From the cell containing the given text, extract its center point as (X, Y) coordinate. 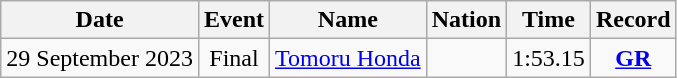
Record (633, 20)
1:53.15 (549, 58)
Tomoru Honda (348, 58)
Nation (466, 20)
Time (549, 20)
Final (234, 58)
29 September 2023 (100, 58)
Date (100, 20)
GR (633, 58)
Event (234, 20)
Name (348, 20)
